Locate the cell with the specified text and output its [x, y] center coordinate. 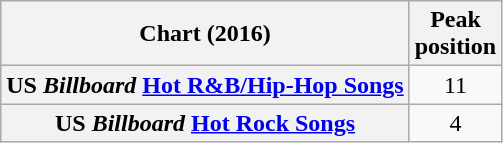
US Billboard Hot Rock Songs [205, 123]
4 [455, 123]
Chart (2016) [205, 34]
US Billboard Hot R&B/Hip-Hop Songs [205, 85]
11 [455, 85]
Peakposition [455, 34]
